Find where the given text appears and provide that cell's center as (X, Y) coordinate. 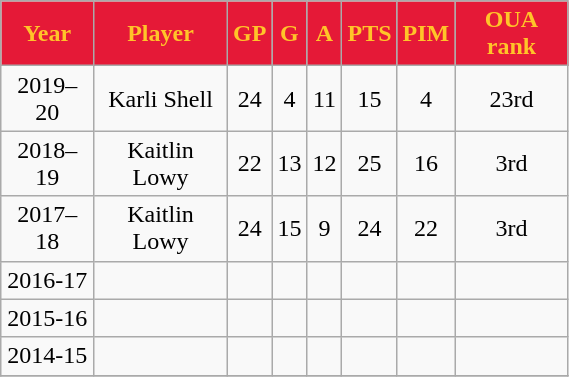
OUA rank (512, 34)
25 (370, 164)
Player (161, 34)
Year (48, 34)
12 (324, 164)
2018–19 (48, 164)
PIM (426, 34)
Karli Shell (161, 98)
11 (324, 98)
A (324, 34)
G (290, 34)
2015-16 (48, 318)
GP (249, 34)
2019–20 (48, 98)
16 (426, 164)
PTS (370, 34)
23rd (512, 98)
13 (290, 164)
2016-17 (48, 280)
2017–18 (48, 228)
9 (324, 228)
2014-15 (48, 356)
